Provide the [x, y] coordinate of the cell's center where the given text is located.  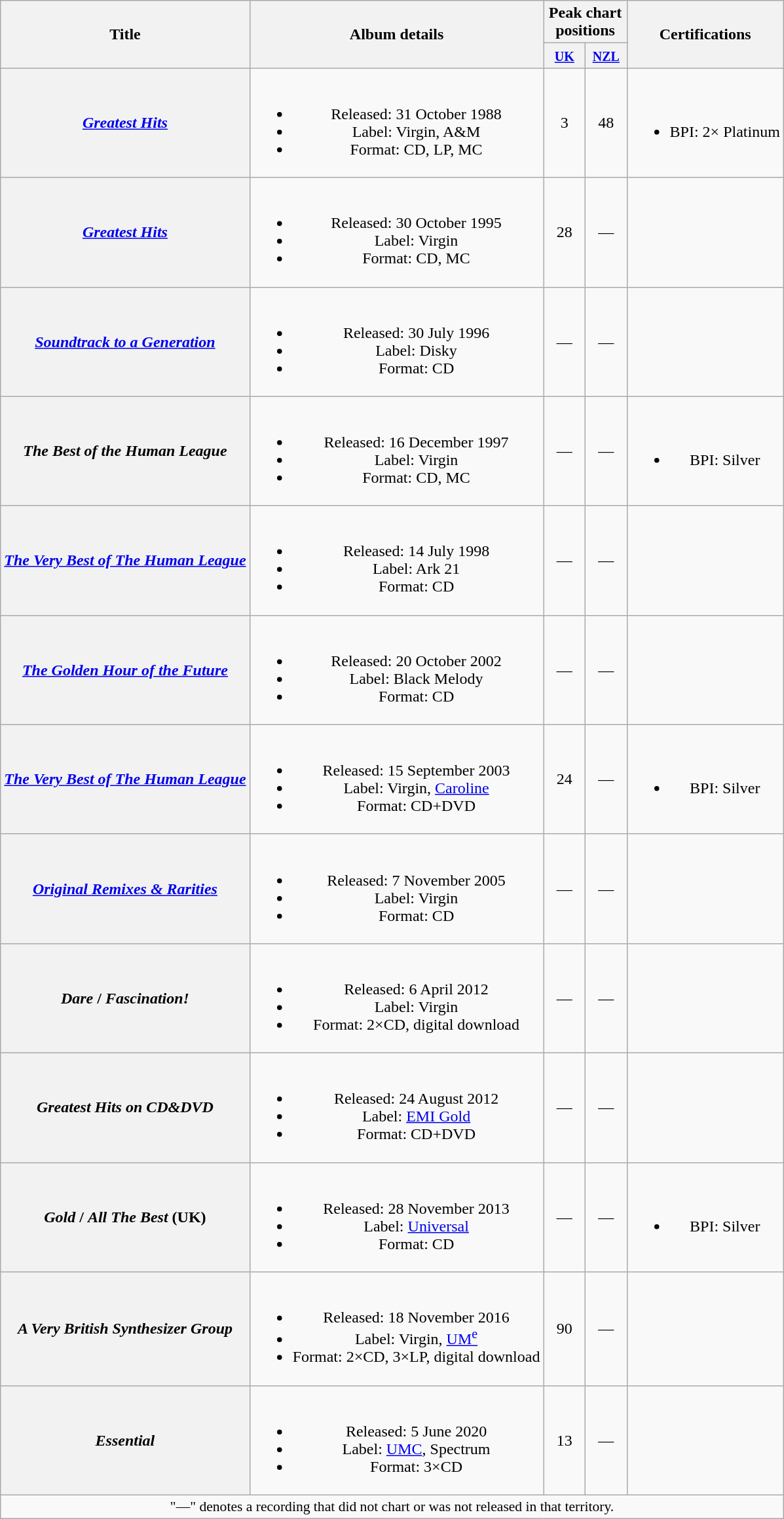
Released: 7 November 2005Label: VirginFormat: CD [397, 888]
Released: 16 December 1997Label: VirginFormat: CD, MC [397, 451]
Album details [397, 34]
Released: 30 July 1996Label: DiskyFormat: CD [397, 342]
Title [125, 34]
Released: 31 October 1988Label: Virgin, A&MFormat: CD, LP, MC [397, 123]
Soundtrack to a Generation [125, 342]
A Very British Synthesizer Group [125, 1329]
48 [607, 123]
Gold / All The Best (UK) [125, 1217]
28 [565, 232]
3 [565, 123]
"—" denotes a recording that did not chart or was not released in that territory. [392, 1507]
Certifications [705, 34]
Released: 15 September 2003Label: Virgin, CarolineFormat: CD+DVD [397, 779]
The Golden Hour of the Future [125, 669]
NZL [607, 56]
Released: 30 October 1995Label: VirginFormat: CD, MC [397, 232]
Essential [125, 1440]
BPI: 2× Platinum [705, 123]
UK [565, 56]
Released: 6 April 2012Label: VirginFormat: 2×CD, digital download [397, 998]
Released: 18 November 2016Label: Virgin, UMeFormat: 2×CD, 3×LP, digital download [397, 1329]
The Best of the Human League [125, 451]
24 [565, 779]
Released: 20 October 2002Label: Black MelodyFormat: CD [397, 669]
Peak chart positions [586, 22]
90 [565, 1329]
Released: 14 July 1998Label: Ark 21Format: CD [397, 561]
Greatest Hits on CD&DVD [125, 1107]
Original Remixes & Rarities [125, 888]
Released: 5 June 2020Label: UMC, SpectrumFormat: 3×CD [397, 1440]
Released: 28 November 2013Label: UniversalFormat: CD [397, 1217]
Dare / Fascination! [125, 998]
Released: 24 August 2012Label: EMI GoldFormat: CD+DVD [397, 1107]
13 [565, 1440]
